Find where the given text appears and provide that cell's center as (x, y) coordinate. 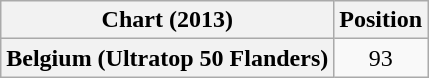
Chart (2013) (168, 20)
Belgium (Ultratop 50 Flanders) (168, 58)
93 (381, 58)
Position (381, 20)
